Search for the cell housing the specified text and yield its (X, Y) center coordinate. 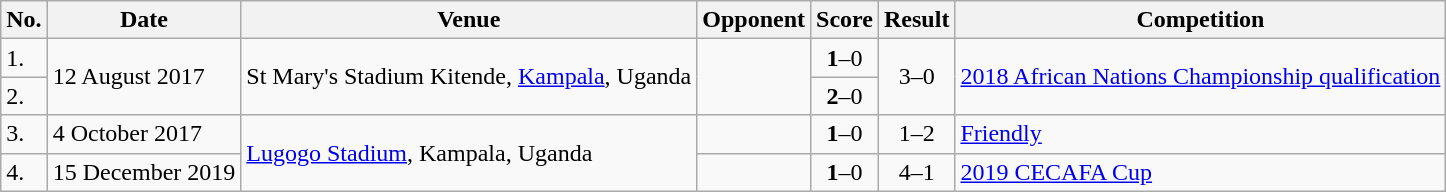
15 December 2019 (144, 172)
Opponent (754, 20)
12 August 2017 (144, 77)
Score (845, 20)
Result (917, 20)
St Mary's Stadium Kitende, Kampala, Uganda (469, 77)
Venue (469, 20)
2018 African Nations Championship qualification (1200, 77)
4. (24, 172)
3–0 (917, 77)
4–1 (917, 172)
Date (144, 20)
1–2 (917, 134)
No. (24, 20)
1. (24, 58)
Competition (1200, 20)
4 October 2017 (144, 134)
Friendly (1200, 134)
3. (24, 134)
2–0 (845, 96)
2. (24, 96)
Lugogo Stadium, Kampala, Uganda (469, 153)
2019 CECAFA Cup (1200, 172)
